Capture the cell that displays the provided text and extract its [X, Y] central coordinate. 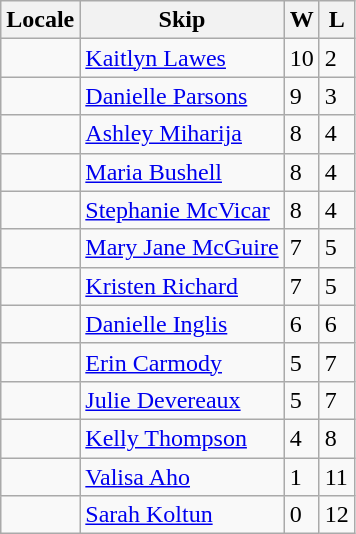
3 [336, 96]
Valisa Aho [182, 477]
Kaitlyn Lawes [182, 58]
Mary Jane McGuire [182, 248]
Sarah Koltun [182, 515]
W [302, 20]
Ashley Miharija [182, 134]
Maria Bushell [182, 172]
1 [302, 477]
10 [302, 58]
Erin Carmody [182, 362]
Julie Devereaux [182, 400]
9 [302, 96]
Kristen Richard [182, 286]
2 [336, 58]
Locale [40, 20]
Skip [182, 20]
11 [336, 477]
Danielle Inglis [182, 324]
Stephanie McVicar [182, 210]
Danielle Parsons [182, 96]
12 [336, 515]
L [336, 20]
0 [302, 515]
Kelly Thompson [182, 438]
